Scan for the cell matching the given text and deliver its [X, Y] coordinate at center. 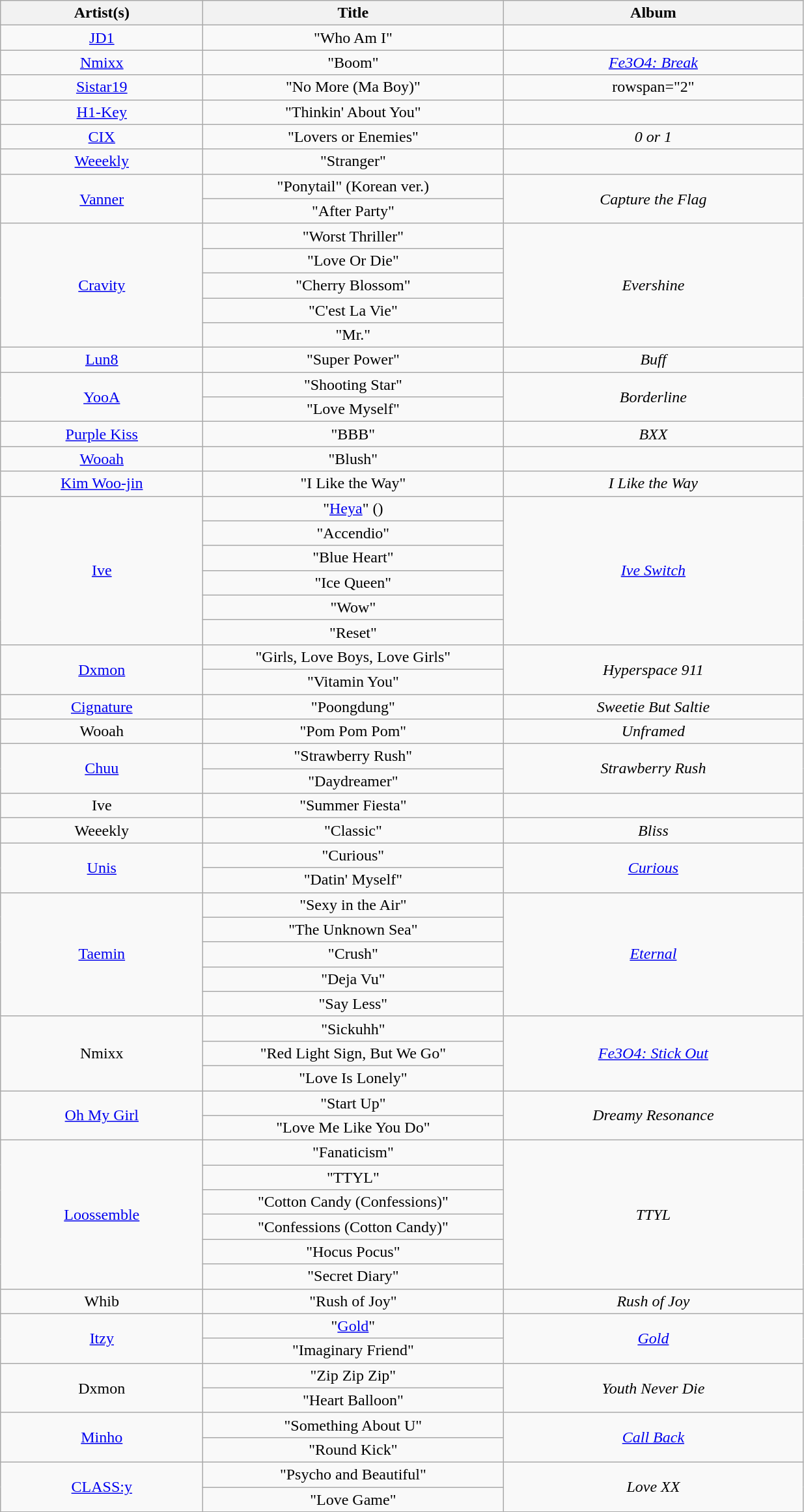
"Curious" [353, 855]
"Pom Pom Pom" [353, 732]
"Reset" [353, 632]
Lun8 [102, 360]
"Classic" [353, 831]
"TTYL" [353, 1177]
YooA [102, 397]
"Heart Balloon" [353, 1400]
"Vitamin You" [353, 681]
"Something About U" [353, 1425]
Chuu [102, 769]
"Cotton Candy (Confessions)" [353, 1202]
Rush of Joy [654, 1301]
"Girls, Love Boys, Love Girls" [353, 657]
Vanner [102, 199]
"Love Game" [353, 1499]
rowspan="2" [654, 87]
"The Unknown Sea" [353, 929]
Unframed [654, 732]
TTYL [654, 1215]
"Zip Zip Zip" [353, 1375]
Cravity [102, 285]
Borderline [654, 397]
Gold [654, 1338]
"After Party" [353, 211]
"I Like the Way" [353, 484]
Love XX [654, 1487]
Kim Woo-jin [102, 484]
"Gold" [353, 1326]
CIX [102, 137]
"Poongdung" [353, 706]
Ive Switch [654, 570]
Bliss [654, 831]
Sweetie But Saltie [654, 706]
"Love Me Like You Do" [353, 1128]
"Cherry Blossom" [353, 285]
Loossemble [102, 1215]
"Strawberry Rush" [353, 756]
Artist(s) [102, 13]
"Accendio" [353, 533]
Purple Kiss [102, 434]
"Heya" () [353, 508]
Whib [102, 1301]
"C'est La Vie" [353, 310]
CLASS:y [102, 1487]
"Thinkin' About You" [353, 112]
"Daydreamer" [353, 781]
Fe3O4: Stick Out [654, 1053]
Curious [654, 868]
Album [654, 13]
"Ponytail" (Korean ver.) [353, 186]
"BBB" [353, 434]
Capture the Flag [654, 199]
"Sickuhh" [353, 1028]
Youth Never Die [654, 1388]
Call Back [654, 1437]
Eternal [654, 954]
JD1 [102, 38]
"Summer Fiesta" [353, 806]
"Sexy in the Air" [353, 905]
"Ice Queen" [353, 583]
I Like the Way [654, 484]
Minho [102, 1437]
Unis [102, 868]
"Who Am I" [353, 38]
"Stranger" [353, 161]
"Round Kick" [353, 1450]
"Crush" [353, 954]
H1-Key [102, 112]
"Psycho and Beautiful" [353, 1474]
Hyperspace 911 [654, 669]
Fe3O4: Break [654, 62]
"Imaginary Friend" [353, 1351]
"Fanaticism" [353, 1153]
"No More (Ma Boy)" [353, 87]
"Wow" [353, 607]
"Start Up" [353, 1103]
Evershine [654, 285]
Strawberry Rush [654, 769]
"Mr." [353, 335]
"Shooting Star" [353, 385]
"Love Or Die" [353, 260]
"Love Myself" [353, 409]
"Super Power" [353, 360]
BXX [654, 434]
0 or 1 [654, 137]
"Confessions (Cotton Candy)" [353, 1227]
Dreamy Resonance [654, 1116]
"Datin' Myself" [353, 880]
"Deja Vu" [353, 979]
Title [353, 13]
Sistar19 [102, 87]
Itzy [102, 1338]
"Boom" [353, 62]
"Blush" [353, 459]
"Lovers or Enemies" [353, 137]
"Worst Thriller" [353, 236]
Taemin [102, 954]
"Love Is Lonely" [353, 1078]
"Rush of Joy" [353, 1301]
Oh My Girl [102, 1116]
Buff [654, 360]
"Secret Diary" [353, 1276]
Cignature [102, 706]
"Blue Heart" [353, 558]
"Hocus Pocus" [353, 1252]
"Red Light Sign, But We Go" [353, 1053]
"Say Less" [353, 1004]
